Search for the cell housing the specified text and yield its [X, Y] center coordinate. 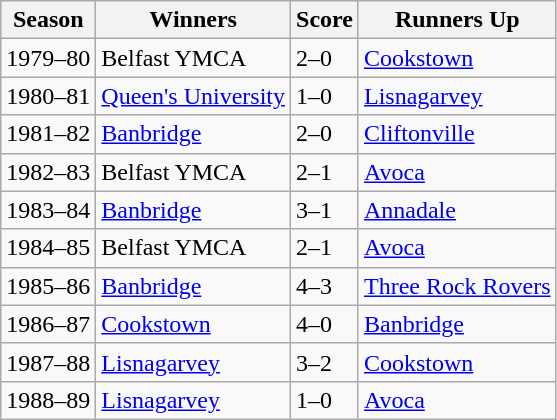
Annadale [457, 210]
1987–88 [48, 362]
4–3 [325, 286]
Runners Up [457, 20]
1983–84 [48, 210]
1980–81 [48, 96]
Queen's University [194, 96]
3–1 [325, 210]
1984–85 [48, 248]
1985–86 [48, 286]
1981–82 [48, 134]
1979–80 [48, 58]
Three Rock Rovers [457, 286]
1986–87 [48, 324]
1988–89 [48, 400]
Season [48, 20]
Cliftonville [457, 134]
1982–83 [48, 172]
Score [325, 20]
Winners [194, 20]
3–2 [325, 362]
4–0 [325, 324]
